Search for the cell housing the specified text and yield its (x, y) center coordinate. 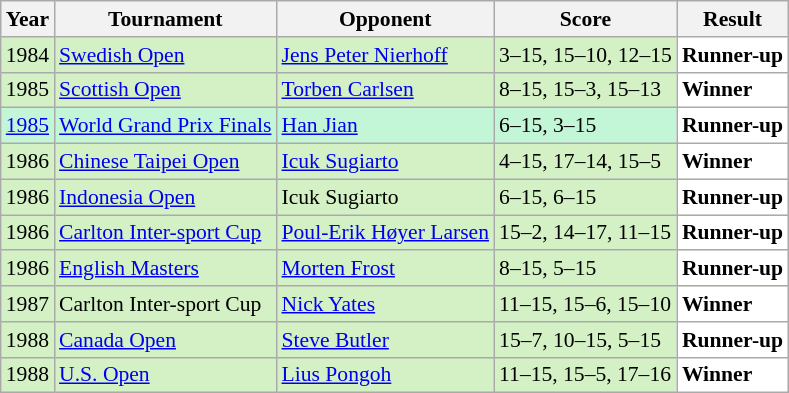
Jens Peter Nierhoff (385, 55)
1984 (28, 55)
Indonesia Open (165, 197)
U.S. Open (165, 375)
Steve Butler (385, 340)
11–15, 15–5, 17–16 (586, 375)
Morten Frost (385, 269)
Score (586, 19)
Lius Pongoh (385, 375)
English Masters (165, 269)
Opponent (385, 19)
6–15, 6–15 (586, 197)
11–15, 15–6, 15–10 (586, 304)
World Grand Prix Finals (165, 126)
3–15, 15–10, 12–15 (586, 55)
Canada Open (165, 340)
15–2, 14–17, 11–15 (586, 233)
Scottish Open (165, 90)
Nick Yates (385, 304)
Tournament (165, 19)
15–7, 10–15, 5–15 (586, 340)
Poul-Erik Høyer Larsen (385, 233)
Result (732, 19)
Han Jian (385, 126)
Swedish Open (165, 55)
Torben Carlsen (385, 90)
8–15, 5–15 (586, 269)
4–15, 17–14, 15–5 (586, 162)
Chinese Taipei Open (165, 162)
6–15, 3–15 (586, 126)
1987 (28, 304)
Year (28, 19)
8–15, 15–3, 15–13 (586, 90)
